Extract the [X, Y] coordinate from the center of the cell holding the provided text.  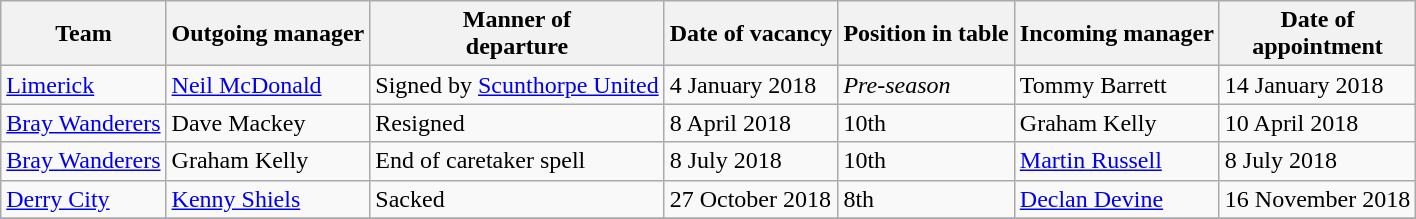
Neil McDonald [268, 85]
27 October 2018 [751, 199]
Declan Devine [1116, 199]
Manner ofdeparture [517, 34]
Outgoing manager [268, 34]
Position in table [926, 34]
Tommy Barrett [1116, 85]
Incoming manager [1116, 34]
Date ofappointment [1317, 34]
Dave Mackey [268, 123]
Martin Russell [1116, 161]
Sacked [517, 199]
8 April 2018 [751, 123]
Signed by Scunthorpe United [517, 85]
Resigned [517, 123]
Pre-season [926, 85]
10 April 2018 [1317, 123]
Team [84, 34]
4 January 2018 [751, 85]
14 January 2018 [1317, 85]
8th [926, 199]
End of caretaker spell [517, 161]
Derry City [84, 199]
Limerick [84, 85]
Kenny Shiels [268, 199]
Date of vacancy [751, 34]
16 November 2018 [1317, 199]
